Determine the (X, Y) coordinate at the center of the cell enclosing the given text.  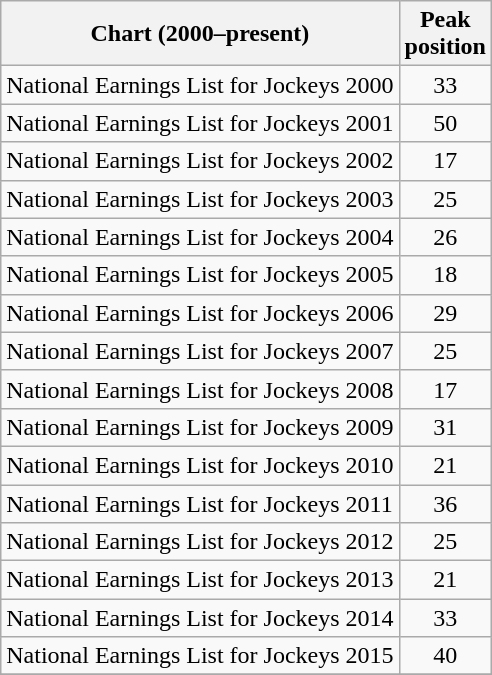
National Earnings List for Jockeys 2008 (200, 389)
Peakposition (445, 34)
National Earnings List for Jockeys 2013 (200, 580)
31 (445, 427)
36 (445, 503)
National Earnings List for Jockeys 2014 (200, 618)
National Earnings List for Jockeys 2011 (200, 503)
National Earnings List for Jockeys 2015 (200, 656)
26 (445, 237)
National Earnings List for Jockeys 2012 (200, 542)
National Earnings List for Jockeys 2003 (200, 199)
National Earnings List for Jockeys 2004 (200, 237)
40 (445, 656)
National Earnings List for Jockeys 2010 (200, 465)
18 (445, 275)
Chart (2000–present) (200, 34)
50 (445, 123)
National Earnings List for Jockeys 2005 (200, 275)
National Earnings List for Jockeys 2000 (200, 85)
National Earnings List for Jockeys 2007 (200, 351)
National Earnings List for Jockeys 2006 (200, 313)
National Earnings List for Jockeys 2002 (200, 161)
National Earnings List for Jockeys 2009 (200, 427)
29 (445, 313)
National Earnings List for Jockeys 2001 (200, 123)
